Locate the cell with the specified text and output its [X, Y] center coordinate. 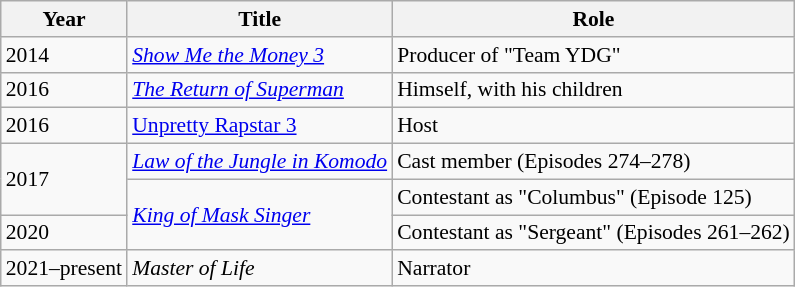
Show Me the Money 3 [260, 55]
Contestant as "Sergeant" (Episodes 261–262) [594, 233]
Contestant as "Columbus" (Episode 125) [594, 197]
Cast member (Episodes 274–278) [594, 162]
Law of the Jungle in Komodo [260, 162]
Master of Life [260, 269]
Title [260, 19]
2017 [64, 180]
Himself, with his children [594, 90]
Role [594, 19]
Narrator [594, 269]
Host [594, 126]
2014 [64, 55]
Unpretty Rapstar 3 [260, 126]
The Return of Superman [260, 90]
2020 [64, 233]
Year [64, 19]
2021–present [64, 269]
Producer of "Team YDG" [594, 55]
King of Mask Singer [260, 214]
